Provide the (x, y) coordinate of the cell's center where the given text is located.  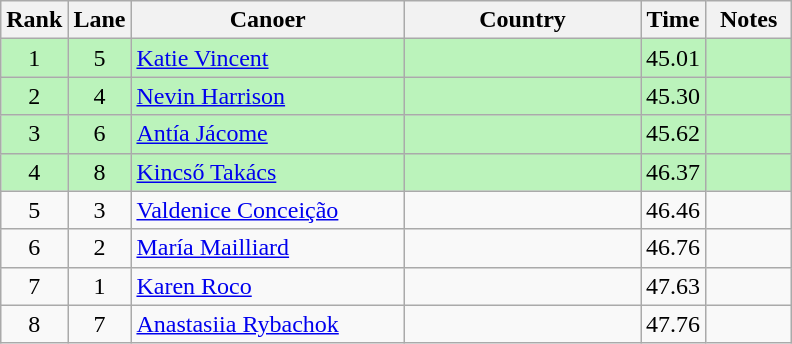
47.63 (674, 286)
Country (522, 20)
Lane (100, 20)
Canoer (268, 20)
45.30 (674, 96)
María Mailliard (268, 248)
Nevin Harrison (268, 96)
Valdenice Conceição (268, 210)
Kincső Takács (268, 172)
Rank (34, 20)
46.76 (674, 248)
Anastasiia Rybachok (268, 324)
Karen Roco (268, 286)
46.46 (674, 210)
47.76 (674, 324)
45.01 (674, 58)
46.37 (674, 172)
Katie Vincent (268, 58)
Notes (749, 20)
Time (674, 20)
45.62 (674, 134)
Antía Jácome (268, 134)
